Return [x, y] of the center of cell containing provided text 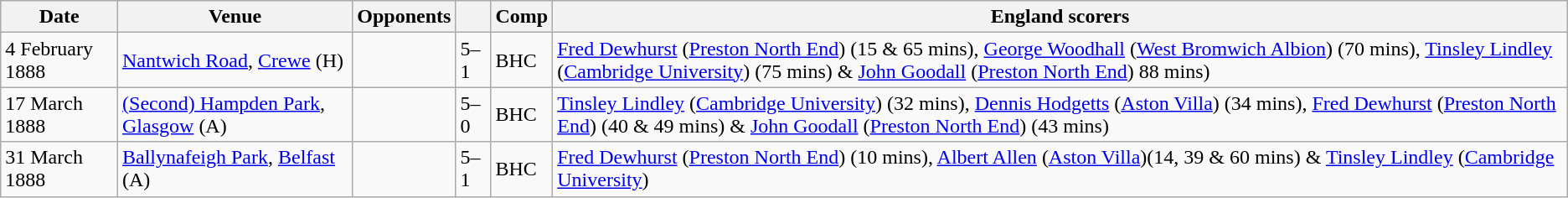
Comp [522, 17]
England scorers [1060, 17]
31 March 1888 [59, 169]
(Second) Hampden Park, Glasgow (A) [235, 114]
5–0 [473, 114]
Venue [235, 17]
Opponents [404, 17]
Date [59, 17]
4 February 1888 [59, 60]
Nantwich Road, Crewe (H) [235, 60]
Ballynafeigh Park, Belfast (A) [235, 169]
Fred Dewhurst (Preston North End) (10 mins), Albert Allen (Aston Villa)(14, 39 & 60 mins) & Tinsley Lindley (Cambridge University) [1060, 169]
17 March 1888 [59, 114]
